Pinpoint the cell where the given text exists, returning its (x, y) midpoint coordinate. 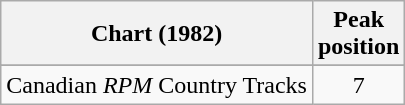
Peakposition (358, 34)
Chart (1982) (157, 34)
7 (358, 85)
Canadian RPM Country Tracks (157, 85)
